Pinpoint the cell where the given text exists, returning its (x, y) midpoint coordinate. 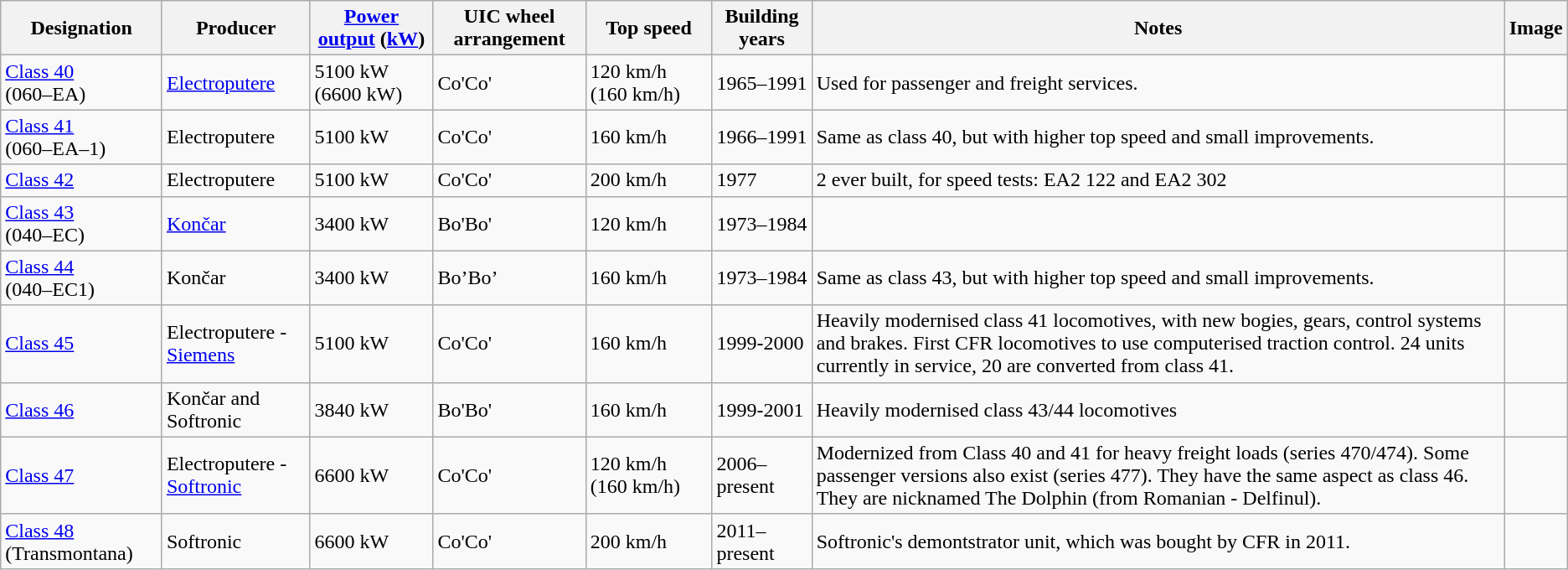
Class 47 (82, 475)
Notes (1158, 28)
2006–present (762, 475)
1999-2001 (762, 409)
UIC wheel arrangement (509, 28)
Top speed (648, 28)
2011–present (762, 541)
Same as class 40, but with higher top speed and small improvements. (1158, 137)
120 km/h (648, 223)
Power output (kW) (372, 28)
3840 kW (372, 409)
2 ever built, for speed tests: EA2 122 and EA2 302 (1158, 180)
1999-2000 (762, 344)
Class 48 (Transmontana) (82, 541)
Class 40(060–EA) (82, 82)
Used for passenger and freight services. (1158, 82)
Softronic's demontstrator unit, which was bought by CFR in 2011. (1158, 541)
Class 46 (82, 409)
Bo’Bo’ (509, 278)
Electroputere - Softronic (236, 475)
Building years (762, 28)
Producer (236, 28)
Končar and Softronic (236, 409)
5100 kW (6600 kW) (372, 82)
1966–1991 (762, 137)
Electroputere - Siemens (236, 344)
Image (1536, 28)
1977 (762, 180)
Same as class 43, but with higher top speed and small improvements. (1158, 278)
Class 43(040–EC) (82, 223)
1965–1991 (762, 82)
Softronic (236, 541)
Class 45 (82, 344)
Class 42 (82, 180)
Designation (82, 28)
Heavily modernised class 43/44 locomotives (1158, 409)
Class 41(060–EA–1) (82, 137)
Class 44(040–EC1) (82, 278)
